Provide the (X, Y) coordinate of the cell's center where the given text is located.  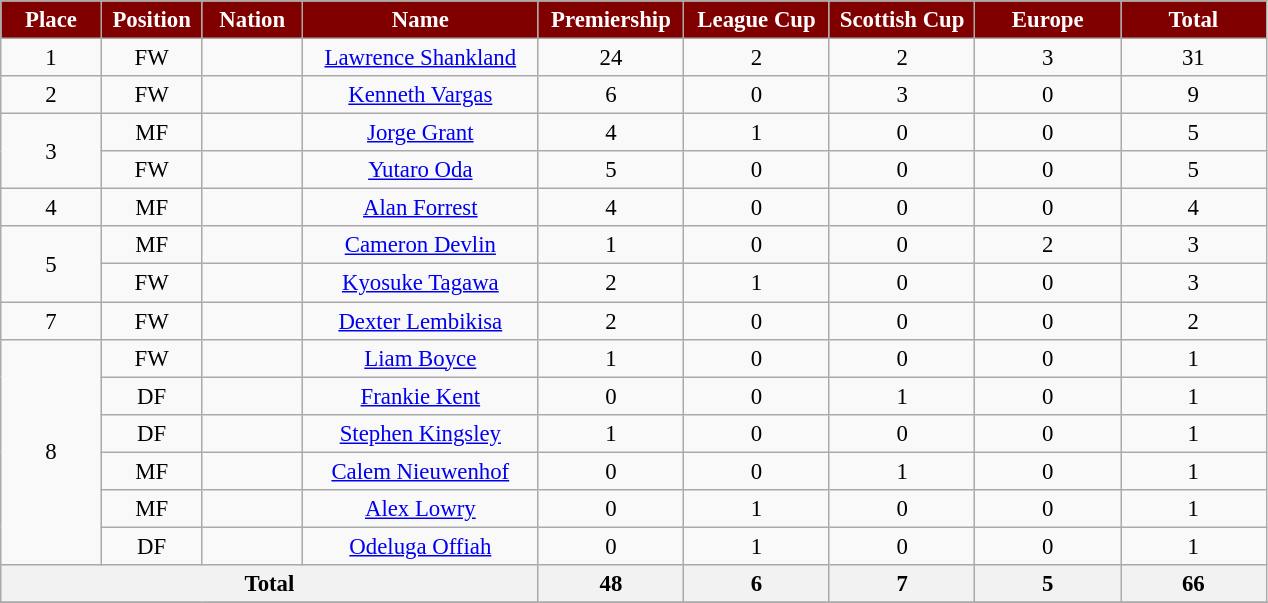
Yutaro Oda (421, 170)
48 (611, 584)
Name (421, 20)
9 (1193, 95)
Place (52, 20)
24 (611, 58)
Premiership (611, 20)
Cameron Devlin (421, 245)
Alan Forrest (421, 208)
Lawrence Shankland (421, 58)
Calem Nieuwenhof (421, 471)
Alex Lowry (421, 509)
Europe (1048, 20)
Stephen Kingsley (421, 433)
Kyosuke Tagawa (421, 283)
8 (52, 452)
League Cup (757, 20)
Position (152, 20)
Frankie Kent (421, 396)
31 (1193, 58)
Scottish Cup (902, 20)
Jorge Grant (421, 133)
Liam Boyce (421, 358)
Odeluga Offiah (421, 546)
Kenneth Vargas (421, 95)
Nation (252, 20)
66 (1193, 584)
Dexter Lembikisa (421, 321)
